From the cell containing the given text, extract its center point as [x, y] coordinate. 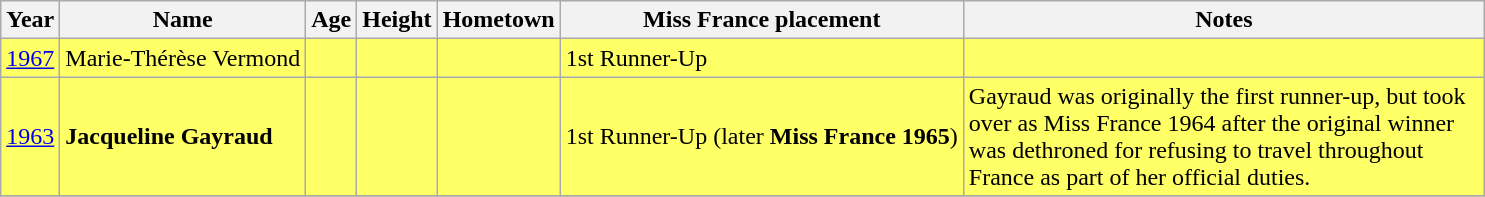
Jacqueline Gayraud [183, 136]
1963 [30, 136]
Notes [1224, 20]
Height [397, 20]
Name [183, 20]
Marie-Thérèse Vermond [183, 58]
Age [332, 20]
1st Runner-Up (later Miss France 1965) [762, 136]
Year [30, 20]
1967 [30, 58]
1st Runner-Up [762, 58]
Hometown [498, 20]
Miss France placement [762, 20]
